Locate the cell with the specified text and output its (X, Y) center coordinate. 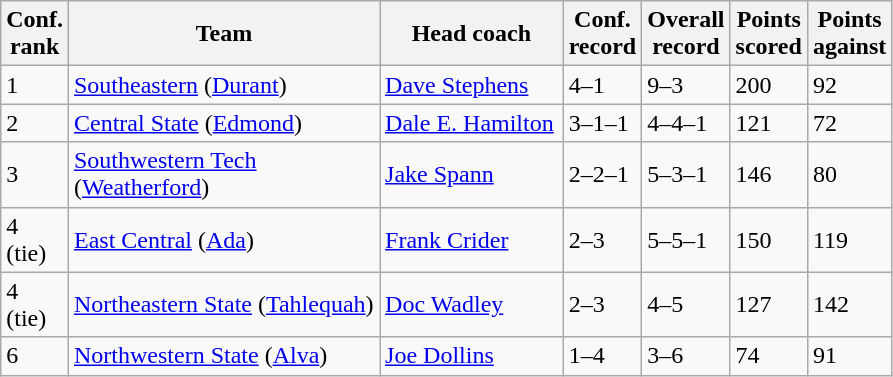
Doc Wadley (472, 304)
5–3–1 (686, 174)
72 (849, 123)
5–5–1 (686, 240)
74 (768, 356)
Conf. record (602, 34)
4–5 (686, 304)
2–2–1 (602, 174)
Points scored (768, 34)
East Central (Ada) (224, 240)
Conf. rank (35, 34)
6 (35, 356)
Team (224, 34)
Southwestern Tech (Weatherford) (224, 174)
Central State (Edmond) (224, 123)
146 (768, 174)
Overall record (686, 34)
91 (849, 356)
150 (768, 240)
3–6 (686, 356)
121 (768, 123)
4–4–1 (686, 123)
Frank Crider (472, 240)
Dave Stephens (472, 85)
142 (849, 304)
Southeastern (Durant) (224, 85)
2 (35, 123)
9–3 (686, 85)
80 (849, 174)
4–1 (602, 85)
Northwestern State (Alva) (224, 356)
3–1–1 (602, 123)
Northeastern State (Tahlequah) (224, 304)
127 (768, 304)
Points against (849, 34)
1–4 (602, 356)
Head coach (472, 34)
92 (849, 85)
3 (35, 174)
Jake Spann (472, 174)
200 (768, 85)
1 (35, 85)
119 (849, 240)
Dale E. Hamilton (472, 123)
Joe Dollins (472, 356)
